Return (X, Y) of the center of cell containing provided text 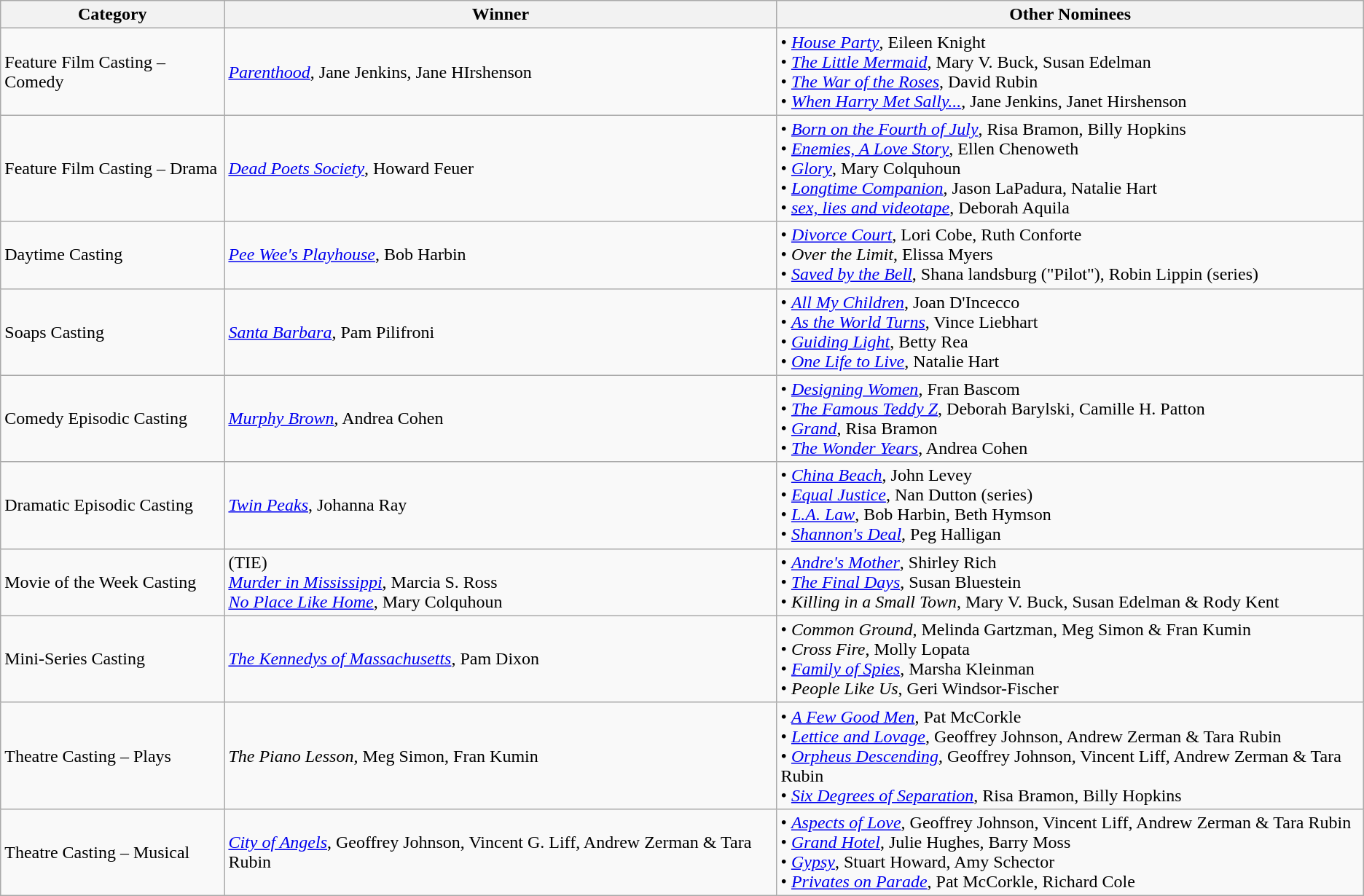
Category (112, 15)
Theatre Casting – Musical (112, 852)
Movie of the Week Casting (112, 582)
Murphy Brown, Andrea Cohen (501, 418)
Soaps Casting (112, 332)
(TIE)Murder in Mississippi, Marcia S. RossNo Place Like Home, Mary Colquhoun (501, 582)
Winner (501, 15)
Daytime Casting (112, 255)
Comedy Episodic Casting (112, 418)
The Kennedys of Massachusetts, Pam Dixon (501, 659)
• Designing Women, Fran Bascom• The Famous Teddy Z, Deborah Barylski, Camille H. Patton• Grand, Risa Bramon• The Wonder Years, Andrea Cohen (1070, 418)
Dramatic Episodic Casting (112, 506)
Pee Wee's Playhouse, Bob Harbin (501, 255)
Twin Peaks, Johanna Ray (501, 506)
City of Angels, Geoffrey Johnson, Vincent G. Liff, Andrew Zerman & Tara Rubin (501, 852)
Theatre Casting – Plays (112, 755)
Other Nominees (1070, 15)
Santa Barbara, Pam Pilifroni (501, 332)
The Piano Lesson, Meg Simon, Fran Kumin (501, 755)
• China Beach, John Levey• Equal Justice, Nan Dutton (series)• L.A. Law, Bob Harbin, Beth Hymson• Shannon's Deal, Peg Halligan (1070, 506)
Feature Film Casting – Drama (112, 168)
Parenthood, Jane Jenkins, Jane HIrshenson (501, 71)
• Divorce Court, Lori Cobe, Ruth Conforte• Over the Limit, Elissa Myers• Saved by the Bell, Shana landsburg ("Pilot"), Robin Lippin (series) (1070, 255)
• Andre's Mother, Shirley Rich• The Final Days, Susan Bluestein• Killing in a Small Town, Mary V. Buck, Susan Edelman & Rody Kent (1070, 582)
Mini-Series Casting (112, 659)
Feature Film Casting – Comedy (112, 71)
• All My Children, Joan D'Incecco• As the World Turns, Vince Liebhart• Guiding Light, Betty Rea• One Life to Live, Natalie Hart (1070, 332)
Dead Poets Society, Howard Feuer (501, 168)
